Locate the cell with the specified text and output its [x, y] center coordinate. 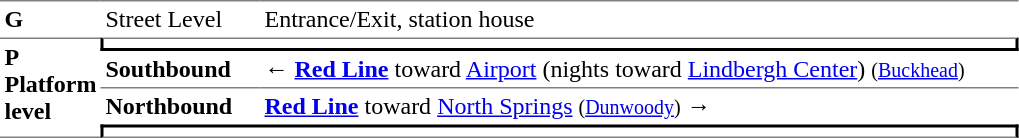
Entrance/Exit, station house [640, 19]
Northbound [180, 106]
← Red Line toward Airport (nights toward Lindbergh Center) (Buckhead) [640, 70]
G [50, 19]
PPlatform level [50, 88]
Southbound [180, 70]
Street Level [180, 19]
Red Line toward North Springs (Dunwoody) → [640, 106]
